From the cell containing the given text, extract its center point as (X, Y) coordinate. 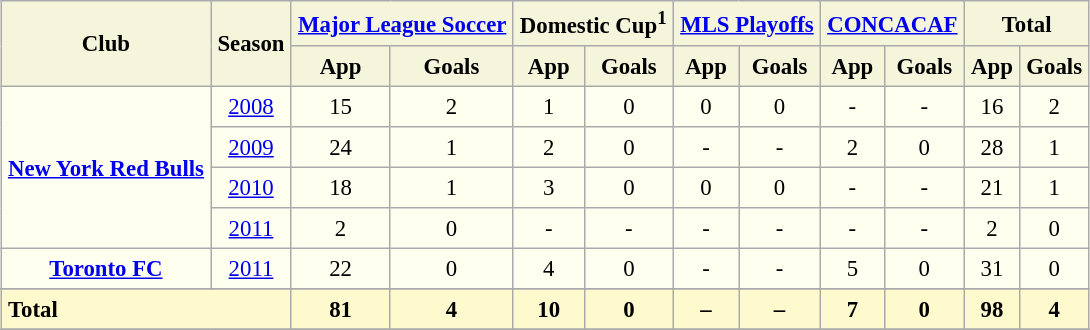
98 (992, 309)
31 (992, 268)
Domestic Cup1 (593, 24)
10 (548, 309)
MLS Playoffs (746, 24)
2009 (252, 147)
22 (340, 268)
5 (852, 268)
New York Red Bulls (106, 167)
Major League Soccer (402, 24)
28 (992, 147)
CONCACAF (892, 24)
Season (252, 44)
Club (106, 44)
24 (340, 147)
81 (340, 309)
2008 (252, 106)
15 (340, 106)
3 (548, 187)
18 (340, 187)
7 (852, 309)
Toronto FC (106, 268)
16 (992, 106)
21 (992, 187)
2010 (252, 187)
